Return the [x, y] coordinate for the center point of the cell that contains the specified text.  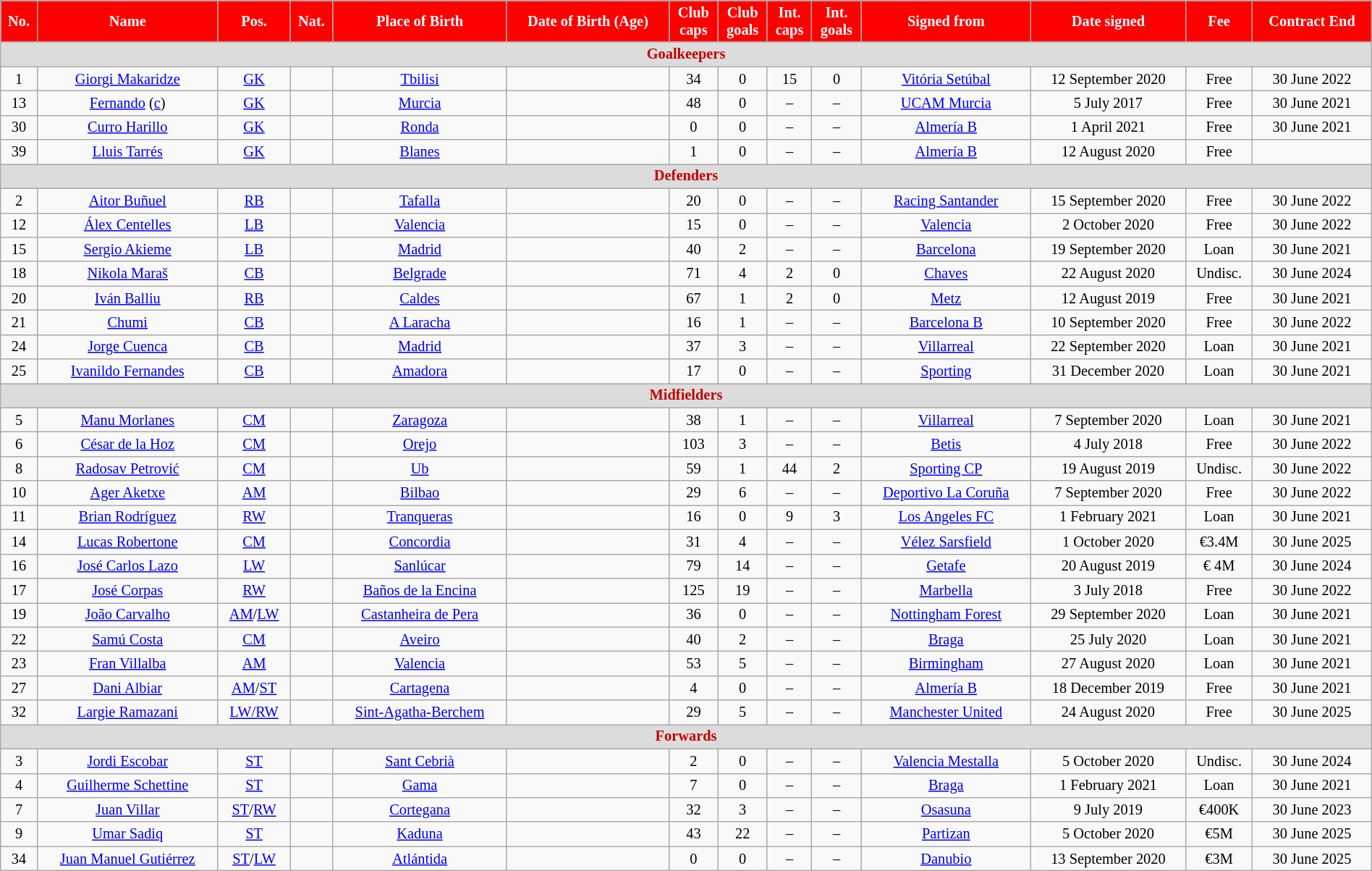
19 September 2020 [1108, 249]
Atlántida [420, 859]
Belgrade [420, 274]
José Carlos Lazo [127, 566]
Sporting CP [946, 468]
103 [693, 444]
22 August 2020 [1108, 274]
Date of Birth (Age) [588, 21]
Sanlúcar [420, 566]
Tafalla [420, 201]
43 [693, 834]
44 [789, 468]
Manchester United [946, 712]
Pos. [254, 21]
71 [693, 274]
31 December 2020 [1108, 371]
Cartagena [420, 688]
15 September 2020 [1108, 201]
Sporting [946, 371]
Concordia [420, 542]
Samú Costa [127, 639]
53 [693, 663]
Defenders [686, 176]
Álex Centelles [127, 225]
27 [19, 688]
Lluis Tarrés [127, 152]
48 [693, 103]
€3.4M [1219, 542]
Chumi [127, 322]
25 July 2020 [1108, 639]
12 August 2019 [1108, 298]
Metz [946, 298]
Murcia [420, 103]
10 [19, 493]
LW/RW [254, 712]
Place of Birth [420, 21]
Bilbao [420, 493]
Los Angeles FC [946, 517]
21 [19, 322]
Castanheira de Pera [420, 615]
Radosav Petrović [127, 468]
Brian Rodríguez [127, 517]
Ub [420, 468]
Contract End [1313, 21]
19 August 2019 [1108, 468]
César de la Hoz [127, 444]
Name [127, 21]
No. [19, 21]
29 September 2020 [1108, 615]
AM/ST [254, 688]
4 July 2018 [1108, 444]
24 [19, 347]
Ronda [420, 127]
Orejo [420, 444]
Osasuna [946, 809]
Amadora [420, 371]
Fee [1219, 21]
12 [19, 225]
36 [693, 615]
Fernando (c) [127, 103]
22 September 2020 [1108, 347]
39 [19, 152]
13 [19, 103]
3 July 2018 [1108, 590]
Partizan [946, 834]
Nottingham Forest [946, 615]
Goalkeepers [686, 54]
Dani Albiar [127, 688]
1 April 2021 [1108, 127]
Forwards [686, 736]
Vitória Setúbal [946, 79]
Kaduna [420, 834]
Blanes [420, 152]
Danubio [946, 859]
Chaves [946, 274]
Deportivo La Coruña [946, 493]
LW [254, 566]
€3M [1219, 859]
2 October 2020 [1108, 225]
38 [693, 420]
ST/RW [254, 809]
31 [693, 542]
Juan Villar [127, 809]
1 October 2020 [1108, 542]
23 [19, 663]
Curro Harillo [127, 127]
Vélez Sarsfield [946, 542]
59 [693, 468]
Midfielders [686, 395]
Giorgi Makaridze [127, 79]
Int.goals [837, 21]
Clubcaps [693, 21]
Tranqueras [420, 517]
Jordi Escobar [127, 761]
30 [19, 127]
A Laracha [420, 322]
67 [693, 298]
Barcelona [946, 249]
Baños de la Encina [420, 590]
Racing Santander [946, 201]
€400K [1219, 809]
Tbilisi [420, 79]
Gama [420, 786]
9 July 2019 [1108, 809]
Caldes [420, 298]
24 August 2020 [1108, 712]
11 [19, 517]
Getafe [946, 566]
30 June 2023 [1313, 809]
27 August 2020 [1108, 663]
18 December 2019 [1108, 688]
Cortegana [420, 809]
Clubgoals [742, 21]
125 [693, 590]
Ager Aketxe [127, 493]
Birmingham [946, 663]
Jorge Cuenca [127, 347]
37 [693, 347]
ST/LW [254, 859]
Manu Morlanes [127, 420]
10 September 2020 [1108, 322]
Fran Villalba [127, 663]
8 [19, 468]
€5M [1219, 834]
AM/LW [254, 615]
Barcelona B [946, 322]
Sergio Akieme [127, 249]
Aitor Buñuel [127, 201]
Sint-Agatha-Berchem [420, 712]
João Carvalho [127, 615]
12 August 2020 [1108, 152]
Int.caps [789, 21]
Largie Ramazani [127, 712]
Nat. [311, 21]
Signed from [946, 21]
€ 4M [1219, 566]
Date signed [1108, 21]
12 September 2020 [1108, 79]
Aveiro [420, 639]
Valencia Mestalla [946, 761]
5 July 2017 [1108, 103]
20 August 2019 [1108, 566]
79 [693, 566]
Marbella [946, 590]
Umar Sadiq [127, 834]
José Corpas [127, 590]
Nikola Maraš [127, 274]
13 September 2020 [1108, 859]
18 [19, 274]
Lucas Robertone [127, 542]
Iván Balliu [127, 298]
Sant Cebrià [420, 761]
UCAM Murcia [946, 103]
25 [19, 371]
Betis [946, 444]
Ivanildo Fernandes [127, 371]
Guilherme Schettine [127, 786]
Juan Manuel Gutiérrez [127, 859]
Zaragoza [420, 420]
